Provide the [x, y] coordinate of the cell's center where the given text is located.  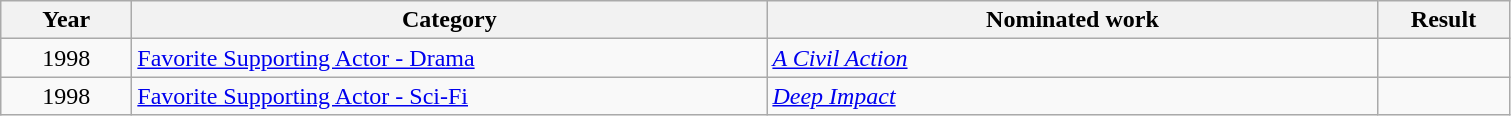
A Civil Action [1072, 58]
Category [450, 20]
Favorite Supporting Actor - Drama [450, 58]
Year [66, 20]
Favorite Supporting Actor - Sci-Fi [450, 96]
Deep Impact [1072, 96]
Nominated work [1072, 20]
Result [1444, 20]
